Extract the [x, y] coordinate from the center of the cell holding the provided text.  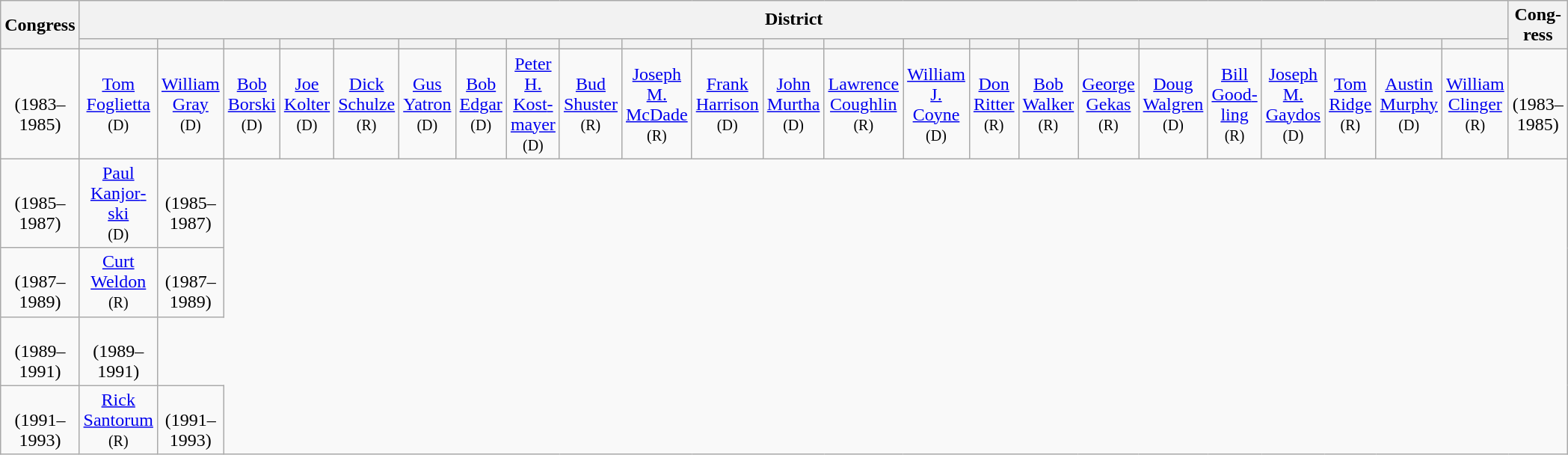
TomRidge(R) [1350, 104]
Congress [40, 25]
DonRitter (R) [994, 104]
BobEdgar(D) [481, 104]
PaulKanjor­ski(D) [118, 204]
TomFoglietta(D) [118, 104]
BudShuster(R) [591, 104]
GeorgeGekas(R) [1108, 104]
BillGood­ling(R) [1235, 104]
WilliamGray(D) [190, 104]
WilliamClinger(R) [1475, 104]
WilliamJ.Coyne(D) [936, 104]
DougWalgren(D) [1173, 104]
Cong­ress [1537, 25]
BobBorski(D) [251, 104]
CurtWeldon (R) [118, 282]
GusYatron(D) [428, 104]
BobWalker(R) [1048, 104]
Peter H.Kost­mayer(D) [532, 104]
JosephM.McDade(R) [657, 104]
DickSchulze(R) [366, 104]
RickSantorum (R) [118, 420]
AustinMurphy(D) [1409, 104]
JohnMurtha(D) [793, 104]
LawrenceCoughlin(R) [864, 104]
District [794, 19]
FrankHarrison (D) [727, 104]
JoeKolter(D) [307, 104]
JosephM.Gaydos(D) [1293, 104]
